Output the [X, Y] coordinate of the center of the cell containing the given text.  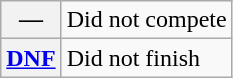
— [31, 20]
Did not finish [146, 58]
Did not compete [146, 20]
DNF [31, 58]
